Extract the (x, y) coordinate from the center of the cell holding the provided text.  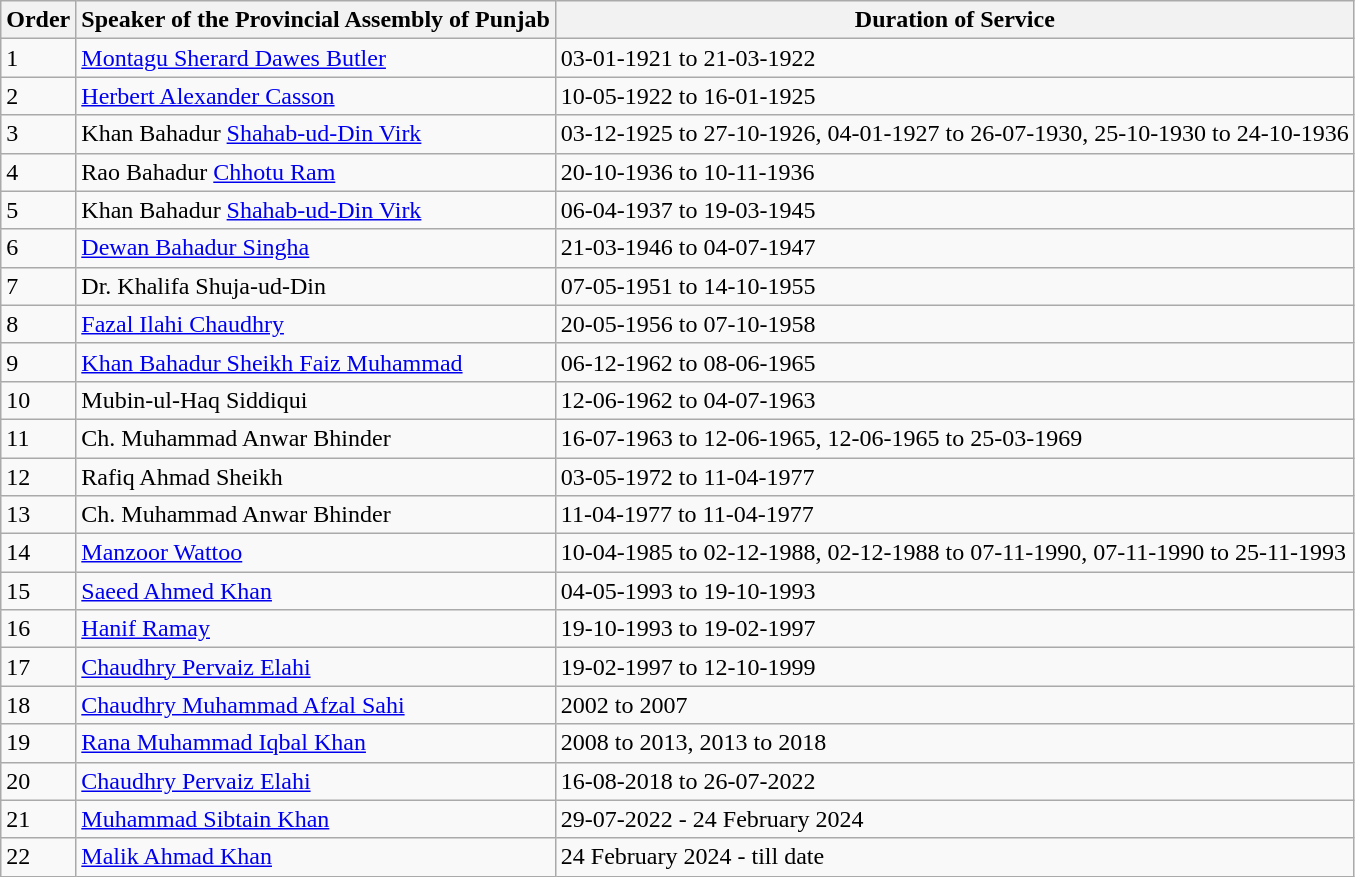
Montagu Sherard Dawes Butler (316, 58)
Mubin-ul-Haq Siddiqui (316, 400)
21 (38, 819)
Dewan Bahadur Singha (316, 248)
Rao Bahadur Chhotu Ram (316, 172)
9 (38, 362)
14 (38, 553)
16-08-2018 to 26-07-2022 (954, 781)
16-07-1963 to 12-06-1965, 12-06-1965 to 25-03-1969 (954, 438)
04-05-1993 to 19-10-1993 (954, 591)
5 (38, 210)
24 February 2024 - till date (954, 857)
19-10-1993 to 19-02-1997 (954, 629)
13 (38, 515)
Rafiq Ahmad Sheikh (316, 477)
10-05-1922 to 16-01-1925 (954, 96)
11 (38, 438)
8 (38, 324)
07-05-1951 to 14-10-1955 (954, 286)
03-12-1925 to 27-10-1926, 04-01-1927 to 26-07-1930, 25-10-1930 to 24-10-1936 (954, 134)
Manzoor Wattoo (316, 553)
18 (38, 705)
7 (38, 286)
22 (38, 857)
Dr. Khalifa Shuja-ud-Din (316, 286)
Duration of Service (954, 20)
20-10-1936 to 10-11-1936 (954, 172)
16 (38, 629)
10-04-1985 to 02-12-1988, 02-12-1988 to 07-11-1990, 07-11-1990 to 25-11-1993 (954, 553)
Fazal Ilahi Chaudhry (316, 324)
1 (38, 58)
Rana Muhammad Iqbal Khan (316, 743)
Chaudhry Muhammad Afzal Sahi (316, 705)
Speaker of the Provincial Assembly of Punjab (316, 20)
10 (38, 400)
Hanif Ramay (316, 629)
17 (38, 667)
Order (38, 20)
20-05-1956 to 07-10-1958 (954, 324)
19-02-1997 to 12-10-1999 (954, 667)
03-05-1972 to 11-04-1977 (954, 477)
Muhammad Sibtain Khan (316, 819)
Khan Bahadur Sheikh Faiz Muhammad (316, 362)
20 (38, 781)
15 (38, 591)
06-12-1962 to 08-06-1965 (954, 362)
3 (38, 134)
4 (38, 172)
19 (38, 743)
Saeed Ahmed Khan (316, 591)
11-04-1977 to 11-04-1977 (954, 515)
Herbert Alexander Casson (316, 96)
2 (38, 96)
12 (38, 477)
12-06-1962 to 04-07-1963 (954, 400)
6 (38, 248)
03-01-1921 to 21-03-1922 (954, 58)
Malik Ahmad Khan (316, 857)
2002 to 2007 (954, 705)
2008 to 2013, 2013 to 2018 (954, 743)
21-03-1946 to 04-07-1947 (954, 248)
06-04-1937 to 19-03-1945 (954, 210)
29-07-2022 - 24 February 2024 (954, 819)
